Capture the cell that displays the provided text and extract its [X, Y] central coordinate. 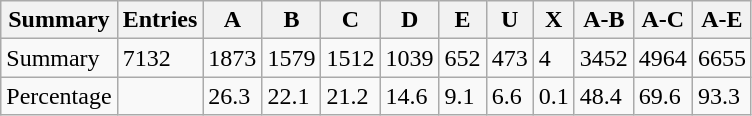
D [410, 20]
3452 [604, 58]
26.3 [232, 96]
Entries [160, 20]
X [554, 20]
6655 [722, 58]
22.1 [292, 96]
7132 [160, 58]
B [292, 20]
1512 [350, 58]
6.6 [510, 96]
0.1 [554, 96]
A-E [722, 20]
4 [554, 58]
652 [462, 58]
C [350, 20]
473 [510, 58]
9.1 [462, 96]
Percentage [59, 96]
A-C [662, 20]
U [510, 20]
E [462, 20]
1039 [410, 58]
1579 [292, 58]
48.4 [604, 96]
93.3 [722, 96]
69.6 [662, 96]
A-B [604, 20]
1873 [232, 58]
4964 [662, 58]
A [232, 20]
21.2 [350, 96]
14.6 [410, 96]
